Scan for the cell matching the given text and deliver its [X, Y] coordinate at center. 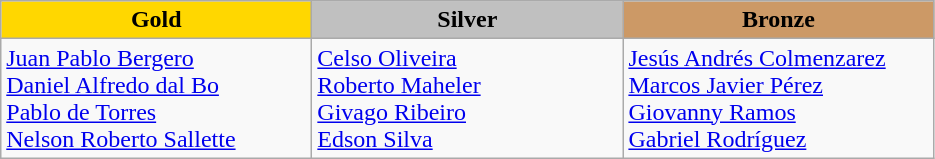
Gold [156, 20]
Silver [468, 20]
Juan Pablo BergeroDaniel Alfredo dal BoPablo de TorresNelson Roberto Sallette [156, 98]
Celso OliveiraRoberto MahelerGivago RibeiroEdson Silva [468, 98]
Jesús Andrés ColmenzarezMarcos Javier PérezGiovanny RamosGabriel Rodríguez [778, 98]
Bronze [778, 20]
